For the text-containing cell, return its midpoint in (X, Y) coordinate format. 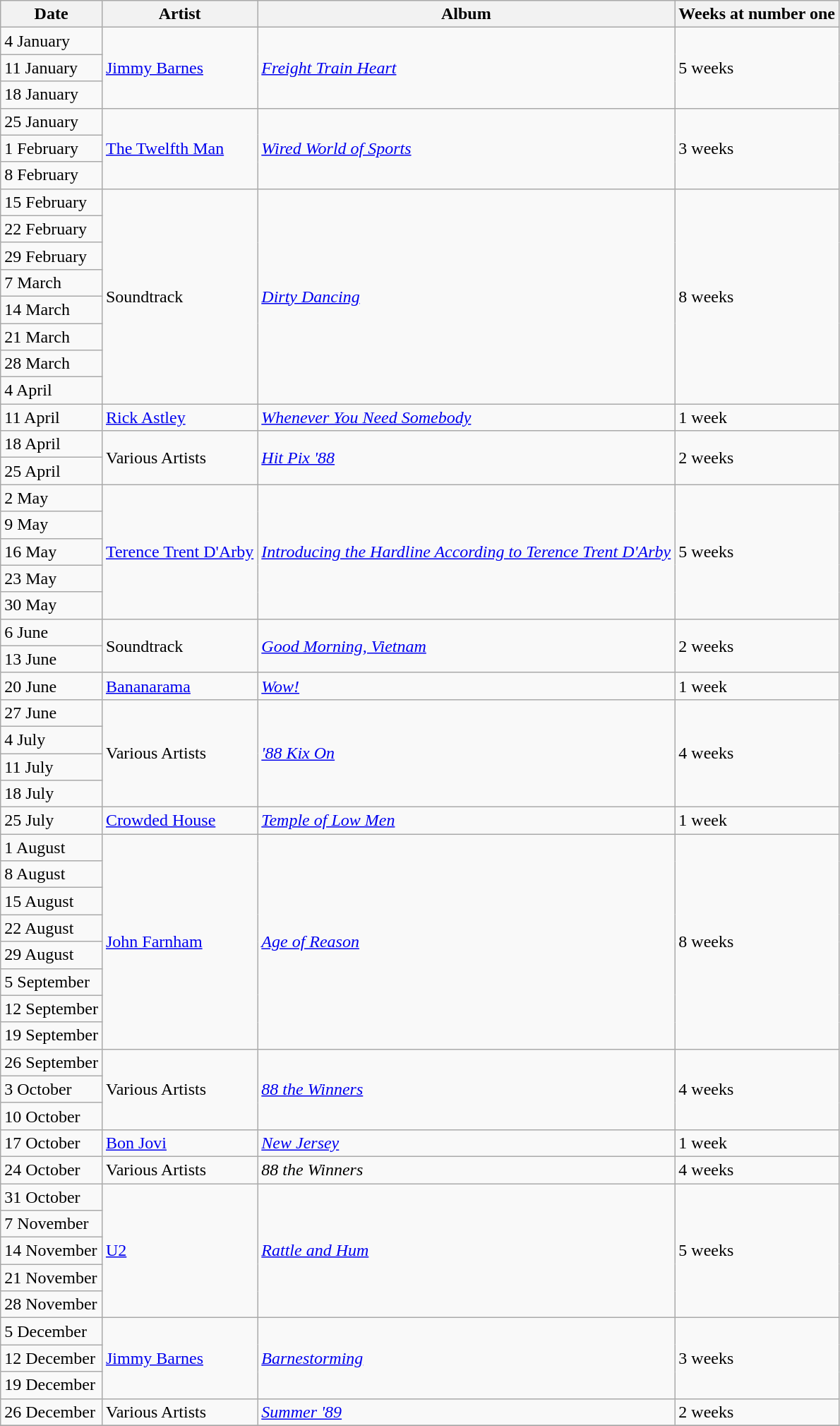
8 August (52, 874)
Album (466, 14)
Freight Train Heart (466, 68)
29 August (52, 955)
Terence Trent D'Arby (179, 552)
18 April (52, 444)
11 April (52, 417)
21 November (52, 1278)
12 September (52, 1009)
25 July (52, 821)
30 May (52, 605)
26 September (52, 1062)
15 February (52, 202)
Weeks at number one (757, 14)
13 June (52, 659)
Whenever You Need Somebody (466, 417)
18 January (52, 95)
28 March (52, 364)
22 August (52, 928)
18 July (52, 794)
4 April (52, 391)
31 October (52, 1197)
20 June (52, 686)
4 July (52, 739)
Date (52, 14)
Rattle and Hum (466, 1251)
1 August (52, 848)
John Farnham (179, 941)
Bananarama (179, 686)
Age of Reason (466, 941)
5 December (52, 1331)
Wired World of Sports (466, 148)
14 November (52, 1251)
25 April (52, 471)
1 February (52, 148)
24 October (52, 1170)
16 May (52, 552)
4 January (52, 41)
11 July (52, 766)
7 November (52, 1224)
12 December (52, 1358)
27 June (52, 713)
17 October (52, 1143)
9 May (52, 525)
14 March (52, 309)
15 August (52, 901)
28 November (52, 1305)
U2 (179, 1251)
8 February (52, 175)
21 March (52, 337)
Temple of Low Men (466, 821)
Crowded House (179, 821)
Bon Jovi (179, 1143)
Hit Pix '88 (466, 458)
10 October (52, 1116)
19 December (52, 1385)
26 December (52, 1412)
Dirty Dancing (466, 296)
Summer '89 (466, 1412)
New Jersey (466, 1143)
The Twelfth Man (179, 148)
7 March (52, 283)
23 May (52, 578)
Wow! (466, 686)
25 January (52, 121)
'88 Kix On (466, 753)
19 September (52, 1035)
6 June (52, 632)
2 May (52, 498)
Rick Astley (179, 417)
22 February (52, 229)
3 October (52, 1089)
Barnestorming (466, 1358)
Good Morning, Vietnam (466, 646)
11 January (52, 68)
Introducing the Hardline According to Terence Trent D'Arby (466, 552)
Artist (179, 14)
29 February (52, 256)
5 September (52, 982)
